Return the (X, Y) coordinate for the center point of the cell that contains the specified text.  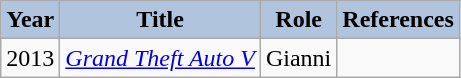
Year (30, 20)
Gianni (298, 58)
Grand Theft Auto V (160, 58)
2013 (30, 58)
Role (298, 20)
References (398, 20)
Title (160, 20)
